Provide the [x, y] coordinate of the cell's center where the given text is located.  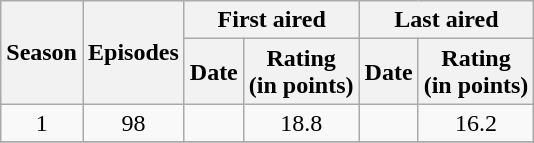
Episodes [133, 52]
18.8 [301, 123]
16.2 [476, 123]
Last aired [446, 20]
First aired [272, 20]
Season [42, 52]
98 [133, 123]
1 [42, 123]
